Provide the [x, y] coordinate of the cell's center where the given text is located.  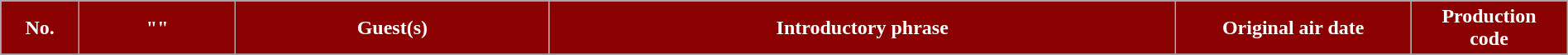
"" [157, 28]
No. [40, 28]
Original air date [1293, 28]
Guest(s) [392, 28]
Introductory phrase [863, 28]
Production code [1489, 28]
